Detect which cell encompasses the target text, then output its [x, y] center coordinate. 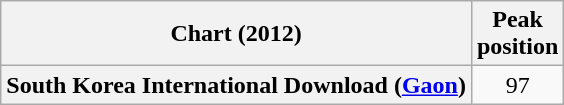
South Korea International Download (Gaon) [236, 85]
97 [517, 85]
Peakposition [517, 34]
Chart (2012) [236, 34]
